Identify which cell holds the provided text, then report its [x, y] central coordinate. 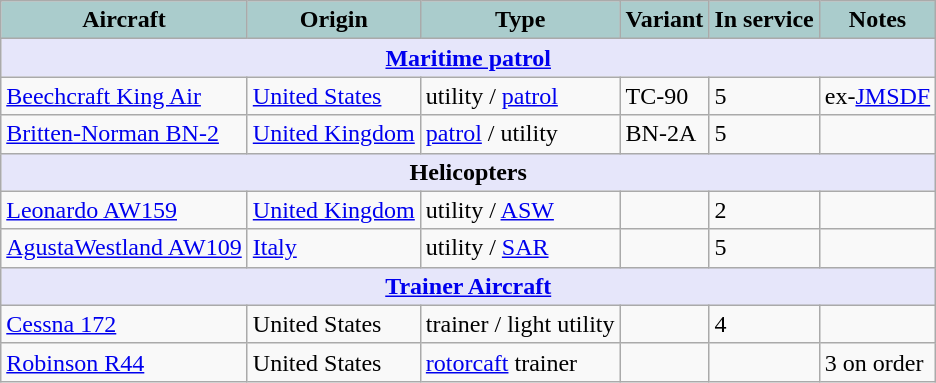
3 on order [877, 362]
utility / ASW [520, 210]
Beechcraft King Air [124, 96]
Helicopters [468, 172]
Robinson R44 [124, 362]
Trainer Aircraft [468, 286]
utility / patrol [520, 96]
4 [764, 324]
Aircraft [124, 20]
Variant [664, 20]
BN-2A [664, 134]
rotorcaft trainer [520, 362]
Origin [334, 20]
ex-JMSDF [877, 96]
Maritime patrol [468, 58]
Britten-Norman BN-2 [124, 134]
Type [520, 20]
trainer / light utility [520, 324]
patrol / utility [520, 134]
2 [764, 210]
Cessna 172 [124, 324]
Leonardo AW159 [124, 210]
Notes [877, 20]
In service [764, 20]
utility / SAR [520, 248]
Italy [334, 248]
AgustaWestland AW109 [124, 248]
TC-90 [664, 96]
